Return the [x, y] coordinate for the center point of the cell that contains the specified text.  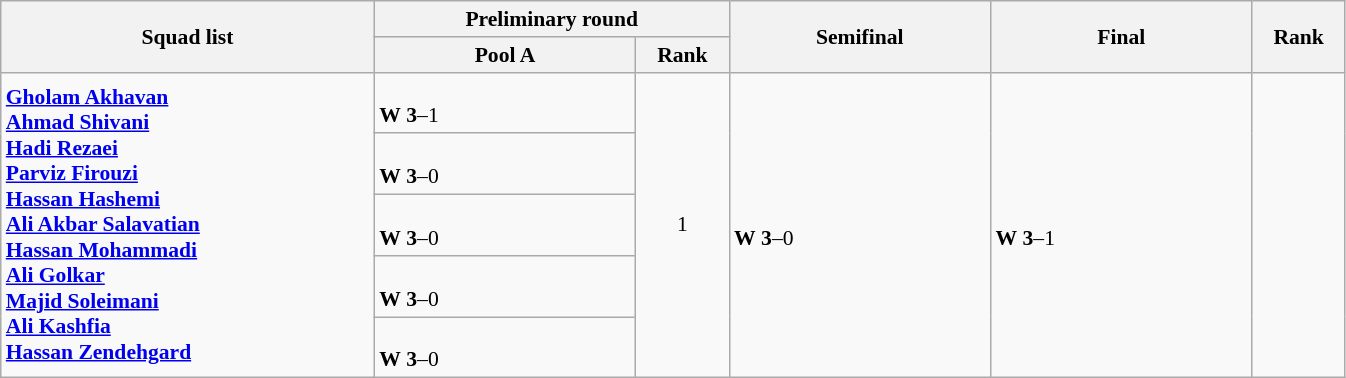
Preliminary round [552, 19]
Semifinal [860, 36]
Final [1120, 36]
1 [682, 225]
Pool A [504, 55]
Squad list [188, 36]
